Capture the cell that displays the provided text and extract its (x, y) central coordinate. 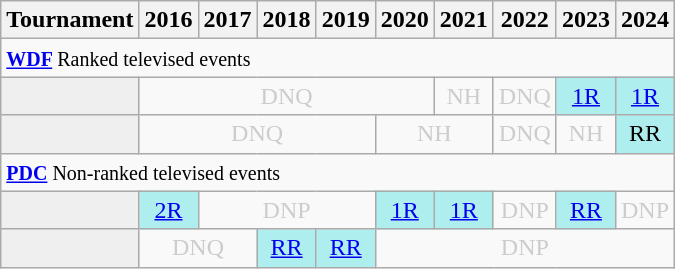
2016 (168, 20)
WDF Ranked televised events (338, 58)
2021 (464, 20)
2019 (346, 20)
2023 (586, 20)
2R (168, 210)
Tournament (70, 20)
2024 (644, 20)
2020 (404, 20)
2022 (524, 20)
PDC Non-ranked televised events (338, 172)
2018 (286, 20)
2017 (228, 20)
